Pinpoint the cell where the given text exists, returning its (X, Y) midpoint coordinate. 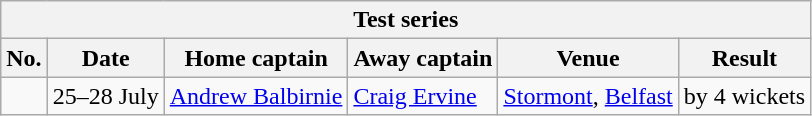
Home captain (256, 58)
Test series (406, 20)
by 4 wickets (744, 96)
Away captain (423, 58)
Craig Ervine (423, 96)
25–28 July (106, 96)
Stormont, Belfast (588, 96)
Result (744, 58)
No. (24, 58)
Date (106, 58)
Andrew Balbirnie (256, 96)
Venue (588, 58)
